Provide the (x, y) coordinate of the cell's center where the given text is located.  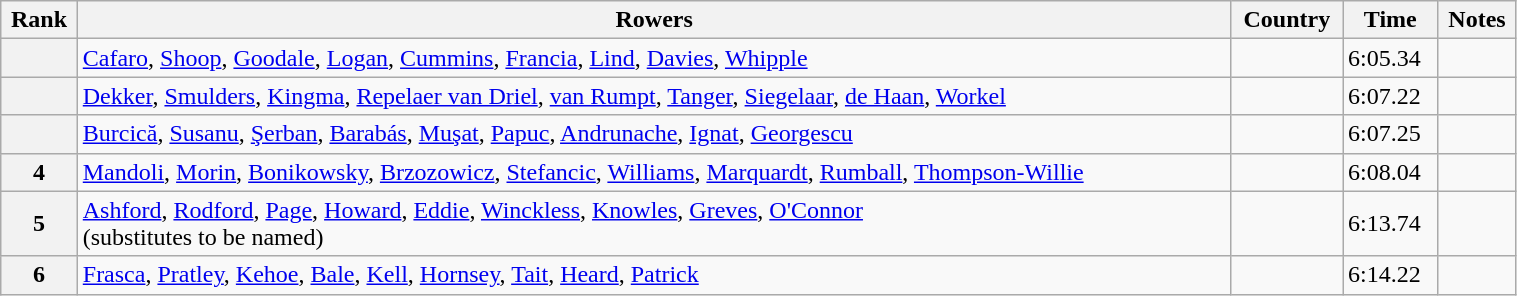
Mandoli, Morin, Bonikowsky, Brzozowicz, Stefancic, Williams, Marquardt, Rumball, Thompson-Willie (654, 172)
6:14.22 (1390, 275)
6 (39, 275)
Time (1390, 20)
Notes (1477, 20)
4 (39, 172)
Rowers (654, 20)
Ashford, Rodford, Page, Howard, Eddie, Winckless, Knowles, Greves, O'Connor (substitutes to be named) (654, 224)
Frasca, Pratley, Kehoe, Bale, Kell, Hornsey, Tait, Heard, Patrick (654, 275)
6:07.25 (1390, 134)
Cafaro, Shoop, Goodale, Logan, Cummins, Francia, Lind, Davies, Whipple (654, 58)
6:05.34 (1390, 58)
Burcică, Susanu, Şerban, Barabás, Muşat, Papuc, Andrunache, Ignat, Georgescu (654, 134)
Rank (39, 20)
Dekker, Smulders, Kingma, Repelaer van Driel, van Rumpt, Tanger, Siegelaar, de Haan, Workel (654, 96)
Country (1286, 20)
5 (39, 224)
6:07.22 (1390, 96)
6:08.04 (1390, 172)
6:13.74 (1390, 224)
